For the text-containing cell, return its midpoint in (X, Y) coordinate format. 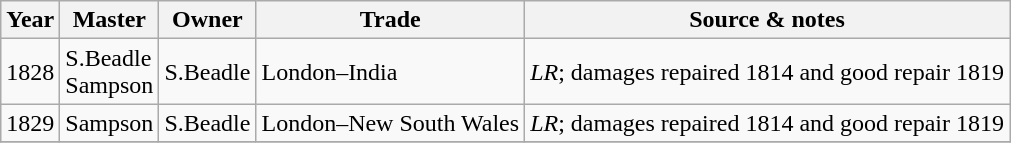
Owner (208, 20)
Master (110, 20)
Source & notes (768, 20)
1829 (30, 123)
London–India (390, 72)
1828 (30, 72)
Year (30, 20)
Trade (390, 20)
S.BeadleSampson (110, 72)
Sampson (110, 123)
London–New South Wales (390, 123)
